Output the [X, Y] coordinate of the center of the cell containing the given text.  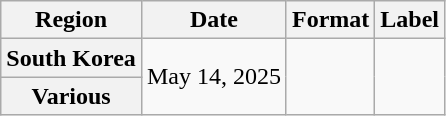
Region [72, 20]
Format [330, 20]
South Korea [72, 58]
May 14, 2025 [214, 77]
Label [410, 20]
Date [214, 20]
Various [72, 96]
